Return the (X, Y) coordinate for the center point of the cell that contains the specified text.  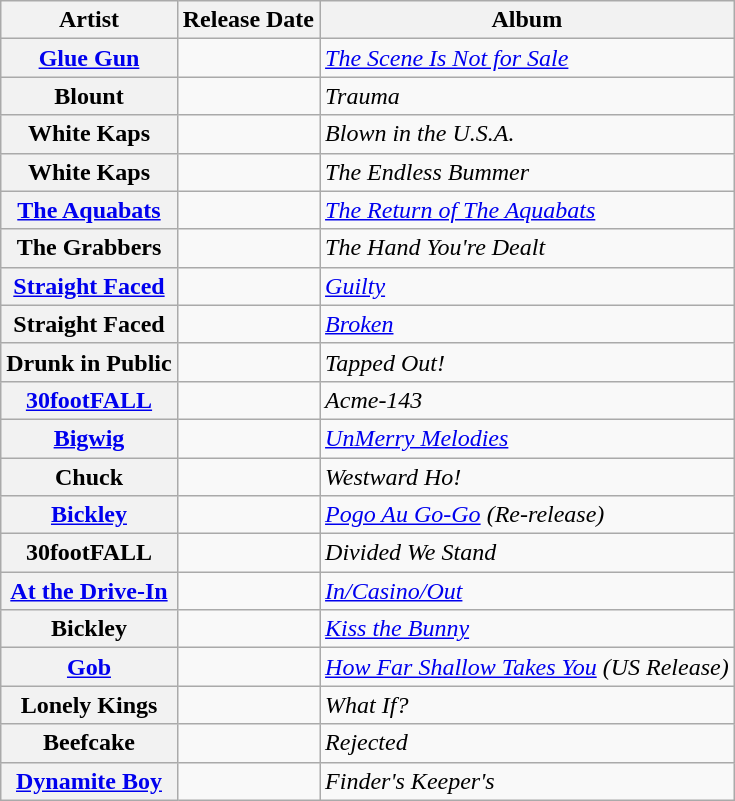
Westward Ho! (528, 477)
Tapped Out! (528, 362)
Chuck (89, 477)
In/Casino/Out (528, 591)
Glue Gun (89, 58)
Artist (89, 20)
At the Drive-In (89, 591)
Drunk in Public (89, 362)
Guilty (528, 286)
Broken (528, 324)
Acme-143 (528, 400)
Beefcake (89, 743)
Release Date (248, 20)
Dynamite Boy (89, 781)
Blown in the U.S.A. (528, 134)
Trauma (528, 96)
The Endless Bummer (528, 172)
How Far Shallow Takes You (US Release) (528, 667)
Album (528, 20)
Finder's Keeper's (528, 781)
The Hand You're Dealt (528, 248)
Divided We Stand (528, 553)
Gob (89, 667)
The Scene Is Not for Sale (528, 58)
Kiss the Bunny (528, 629)
Rejected (528, 743)
What If? (528, 705)
UnMerry Melodies (528, 438)
Bigwig (89, 438)
The Aquabats (89, 210)
Pogo Au Go-Go (Re-release) (528, 515)
The Grabbers (89, 248)
Lonely Kings (89, 705)
The Return of The Aquabats (528, 210)
Blount (89, 96)
